Extract the (x, y) coordinate from the center of the cell holding the provided text.  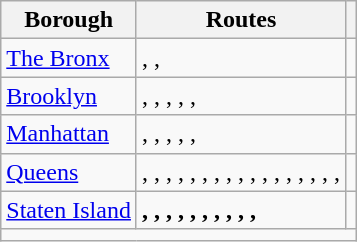
Borough (69, 20)
Queens (69, 172)
Routes (240, 20)
, , (240, 58)
, , , , , , , , , , (240, 210)
The Bronx (69, 58)
, , , , , , , , , , , , , , , , , (240, 172)
Staten Island (69, 210)
Brooklyn (69, 96)
Manhattan (69, 134)
